Identify which cell holds the provided text, then report its (X, Y) central coordinate. 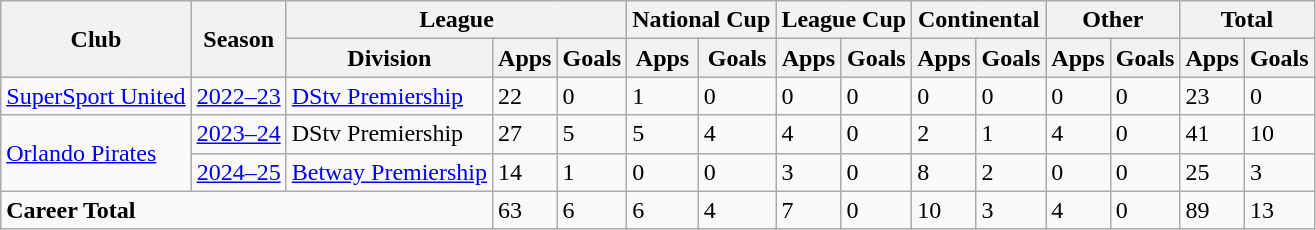
2022–23 (238, 96)
Division (389, 58)
13 (1279, 210)
7 (808, 210)
Orlando Pirates (96, 153)
National Cup (702, 20)
89 (1212, 210)
14 (525, 172)
2023–24 (238, 134)
25 (1212, 172)
Other (1113, 20)
63 (525, 210)
SuperSport United (96, 96)
League (456, 20)
8 (944, 172)
Betway Premiership (389, 172)
27 (525, 134)
41 (1212, 134)
Continental (979, 20)
Season (238, 39)
Total (1247, 20)
22 (525, 96)
Club (96, 39)
Career Total (247, 210)
2024–25 (238, 172)
23 (1212, 96)
League Cup (844, 20)
